Locate the cell with the specified text and output its [X, Y] center coordinate. 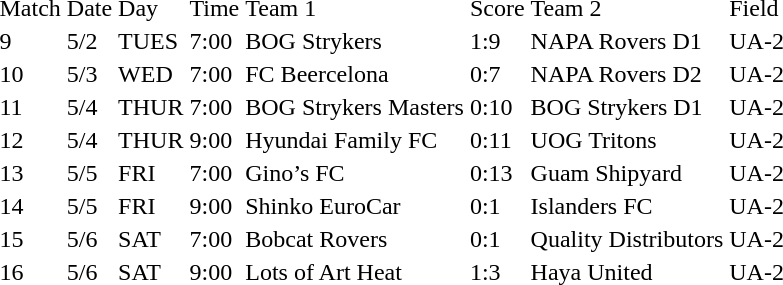
5/3 [89, 74]
5/6 [89, 239]
NAPA Rovers D2 [627, 74]
BOG Strykers D1 [627, 107]
Quality Distributors [627, 239]
Shinko EuroCar [355, 206]
0:10 [497, 107]
1:9 [497, 41]
SAT [151, 239]
FC Beercelona [355, 74]
Islanders FC [627, 206]
WED [151, 74]
BOG Strykers [355, 41]
UOG Tritons [627, 140]
5/2 [89, 41]
Guam Shipyard [627, 173]
Hyundai Family FC [355, 140]
Bobcat Rovers [355, 239]
TUES [151, 41]
0:13 [497, 173]
BOG Strykers Masters [355, 107]
NAPA Rovers D1 [627, 41]
0:7 [497, 74]
0:11 [497, 140]
Gino’s FC [355, 173]
